Extract the [x, y] coordinate from the center of the cell holding the provided text.  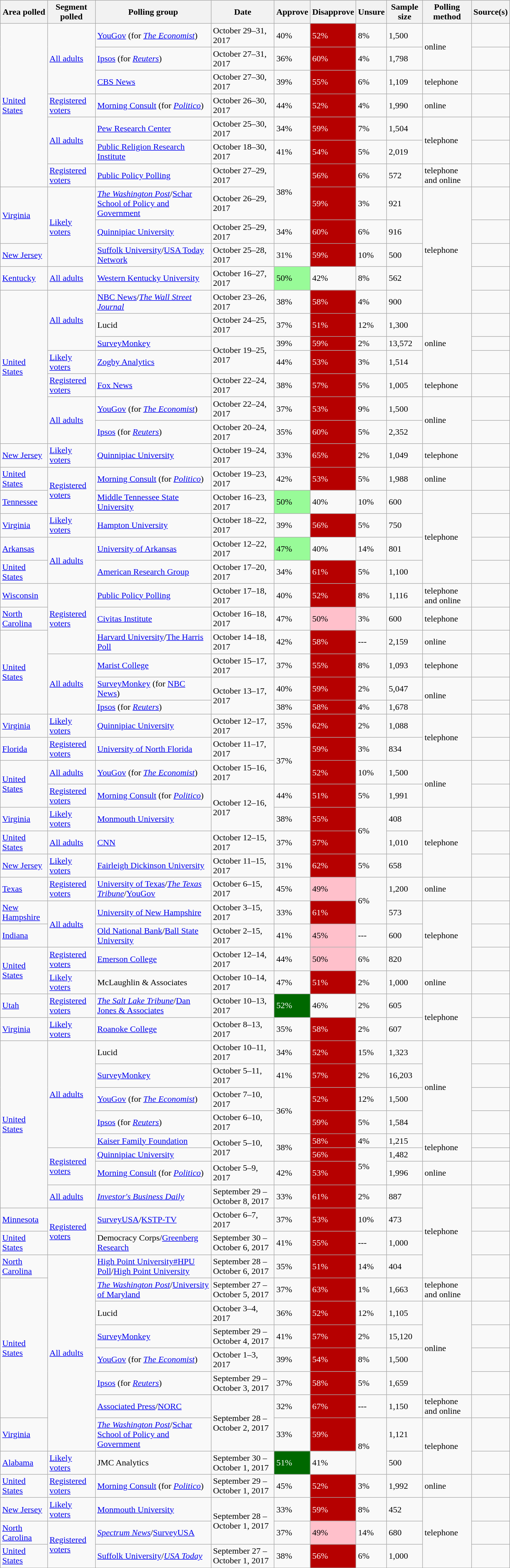
452 [405, 1509]
JMC Analytics [154, 1463]
1,100 [405, 572]
McLaughlin & Associates [154, 982]
American Research Group [154, 572]
Associated Press/NORC [154, 1407]
October 17–20, 2017 [242, 572]
Suffolk University/USA Today [154, 1556]
2,019 [405, 152]
Democracy Corps/Greenberg Research [154, 1243]
1,323 [405, 1052]
October 27–30, 2017 [242, 82]
1,659 [405, 1383]
Polling group [154, 12]
September 28 – October 1, 2017 [242, 1521]
1,049 [405, 455]
CBS News [154, 82]
Source(s) [491, 12]
1,215 [405, 1141]
October 25–30, 2017 [242, 128]
Suffolk University/USA Today Network [154, 255]
573 [405, 912]
Disapprove [333, 12]
October 24–25, 2017 [242, 325]
2,159 [405, 642]
September 30 – October 6, 2017 [242, 1243]
October 11–15, 2017 [242, 866]
October 10–13, 2017 [242, 1006]
Minnesota [24, 1219]
September 28 – October 2, 2017 [242, 1423]
October 16–27, 2017 [242, 278]
October 19–23, 2017 [242, 478]
October 5–9, 2017 [242, 1173]
5,047 [405, 689]
October 12–15, 2017 [242, 842]
1,088 [405, 726]
Date [242, 12]
1,988 [405, 478]
921 [405, 203]
Indiana [24, 935]
1,093 [405, 665]
13,572 [405, 344]
1,109 [405, 82]
67% [333, 1407]
Florida [24, 749]
473 [405, 1219]
1,663 [405, 1290]
October 12–17, 2017 [242, 726]
7% [372, 128]
Approve [292, 12]
CNN [154, 842]
October 2–15, 2017 [242, 935]
October 17–18, 2017 [242, 595]
Western Kentucky University [154, 278]
Zogby Analytics [154, 362]
October 20–24, 2017 [242, 432]
801 [405, 549]
1,482 [405, 1154]
15% [372, 1052]
46% [333, 1006]
October 3–15, 2017 [242, 912]
1,121 [405, 1435]
Fairleigh Dickinson University [154, 866]
October 10–14, 2017 [242, 982]
Utah [24, 1006]
1,504 [405, 128]
October 12–14, 2017 [242, 959]
SurveyMonkey (for NBC News) [154, 689]
October 23–26, 2017 [242, 301]
834 [405, 749]
887 [405, 1196]
658 [405, 866]
900 [405, 301]
Roanoke College [154, 1029]
408 [405, 819]
1,678 [405, 707]
916 [405, 232]
October 19–24, 2017 [242, 455]
63% [333, 1290]
1,200 [405, 889]
1,116 [405, 595]
September 27 – October 1, 2017 [242, 1556]
October 27–31, 2017 [242, 59]
Arkansas [24, 549]
October 5–11, 2017 [242, 1076]
1,992 [405, 1486]
16,203 [405, 1076]
Civitas Institute [154, 618]
1,105 [405, 1313]
October 25–28, 2017 [242, 255]
October 7–10, 2017 [242, 1099]
October 8–13, 2017 [242, 1029]
October 12–22, 2017 [242, 549]
High Point University#HPU Poll/High Point University [154, 1266]
562 [405, 278]
September 29 – October 3, 2017 [242, 1383]
Investor's Business Daily [154, 1196]
607 [405, 1029]
October 15–17, 2017 [242, 665]
1,990 [405, 105]
University of New Hampshire [154, 912]
Tennessee [24, 502]
1,991 [405, 795]
1,010 [405, 842]
Middle Tennessee State University [154, 502]
October 14–18, 2017 [242, 642]
Wisconsin [24, 595]
September 27 – October 5, 2017 [242, 1290]
University of Texas/The Texas Tribune/YouGov [154, 889]
October 16–23, 2017 [242, 502]
32% [292, 1407]
65% [333, 455]
Kentucky [24, 278]
680 [405, 1533]
Kaiser Family Foundation [154, 1141]
9% [372, 409]
October 19–25, 2017 [242, 355]
New Hampshire [24, 912]
Area polled [24, 12]
University of Arkansas [154, 549]
October 6–15, 2017 [242, 889]
October 12–16, 2017 [242, 807]
Pew Research Center [154, 128]
September 29 – October 8, 2017 [242, 1196]
1,798 [405, 59]
September 28 – October 6, 2017 [242, 1266]
October 1–3, 2017 [242, 1359]
October 6–7, 2017 [242, 1219]
NBC News/The Wall Street Journal [154, 301]
October 3–4, 2017 [242, 1313]
September 29 – October 1, 2017 [242, 1486]
Spectrum News/SurveyUSA [154, 1533]
Alabama [24, 1463]
October 15–16, 2017 [242, 773]
Polling method [447, 12]
15,120 [405, 1336]
1,005 [405, 385]
Old National Bank/Ball State University [154, 935]
October 11–17, 2017 [242, 749]
October 27–29, 2017 [242, 175]
1,514 [405, 362]
Texas [24, 889]
Fox News [154, 385]
October 10–11, 2017 [242, 1052]
1,300 [405, 325]
404 [405, 1266]
750 [405, 525]
Public Religion Research Institute [154, 152]
SurveyUSA/KSTP-TV [154, 1219]
1,150 [405, 1407]
October 18–22, 2017 [242, 525]
October 13–17, 2017 [242, 696]
Unsure [372, 12]
Sample size [405, 12]
820 [405, 959]
October 5–10, 2017 [242, 1148]
Segment polled [72, 12]
Hampton University [154, 525]
Emerson College [154, 959]
October 18–30, 2017 [242, 152]
September 30 – October 1, 2017 [242, 1463]
1,584 [405, 1123]
October 26–30, 2017 [242, 105]
October 6–10, 2017 [242, 1123]
September 29 – October 4, 2017 [242, 1336]
October 25–29, 2017 [242, 232]
Harvard University/The Harris Poll [154, 642]
The Washington Post/University of Maryland [154, 1290]
The Salt Lake Tribune/Dan Jones & Associates [154, 1006]
October 26–29, 2017 [242, 203]
October 16–18, 2017 [242, 618]
University of North Florida [154, 749]
572 [405, 175]
605 [405, 1006]
1% [372, 1290]
1,996 [405, 1173]
October 29–31, 2017 [242, 35]
Marist College [154, 665]
2,352 [405, 432]
